Detect which cell encompasses the target text, then output its [x, y] center coordinate. 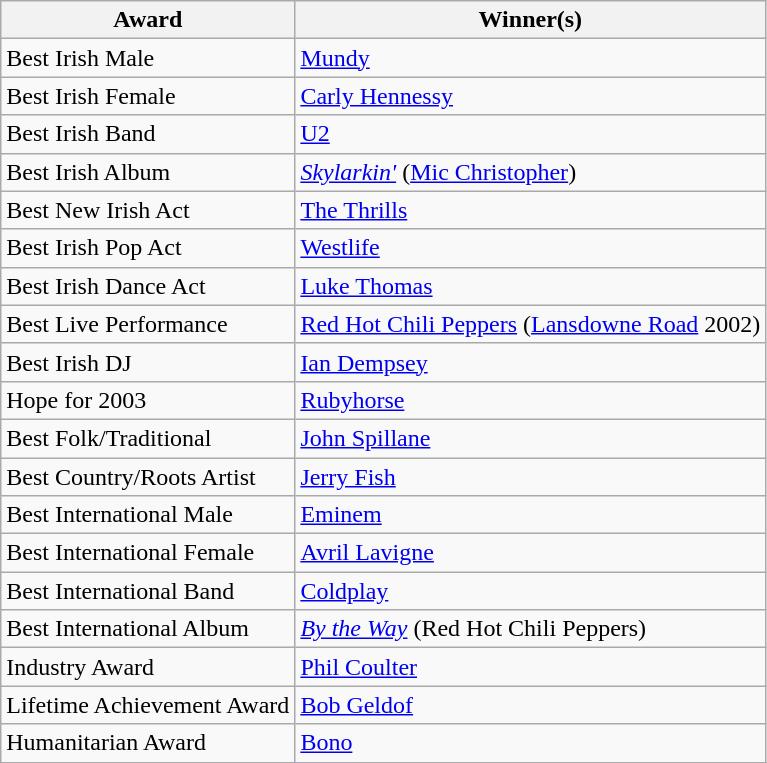
Best Irish Female [148, 96]
U2 [530, 134]
Best International Album [148, 629]
Skylarkin' (Mic Christopher) [530, 172]
Best International Band [148, 591]
Bono [530, 743]
Best Irish Album [148, 172]
Best Irish Pop Act [148, 248]
Best Irish Dance Act [148, 286]
Best New Irish Act [148, 210]
Hope for 2003 [148, 400]
Best International Female [148, 553]
Red Hot Chili Peppers (Lansdowne Road 2002) [530, 324]
Best Irish Band [148, 134]
Lifetime Achievement Award [148, 705]
Best Folk/Traditional [148, 438]
Industry Award [148, 667]
Ian Dempsey [530, 362]
Best Irish DJ [148, 362]
Luke Thomas [530, 286]
The Thrills [530, 210]
Humanitarian Award [148, 743]
John Spillane [530, 438]
Rubyhorse [530, 400]
Bob Geldof [530, 705]
Coldplay [530, 591]
Phil Coulter [530, 667]
Best International Male [148, 515]
By the Way (Red Hot Chili Peppers) [530, 629]
Mundy [530, 58]
Westlife [530, 248]
Best Irish Male [148, 58]
Best Live Performance [148, 324]
Avril Lavigne [530, 553]
Winner(s) [530, 20]
Eminem [530, 515]
Carly Hennessy [530, 96]
Award [148, 20]
Best Country/Roots Artist [148, 477]
Jerry Fish [530, 477]
